Identify which cell holds the provided text, then report its (X, Y) central coordinate. 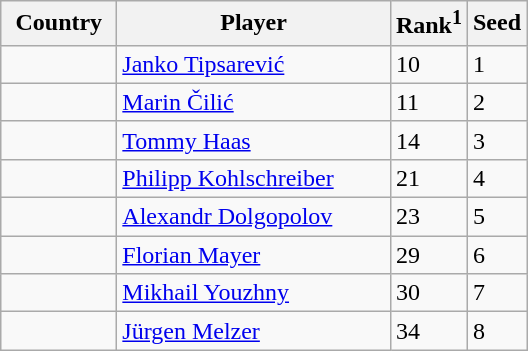
4 (496, 178)
3 (496, 140)
7 (496, 293)
6 (496, 255)
Philipp Kohlschreiber (254, 178)
Seed (496, 24)
Mikhail Youzhny (254, 293)
1 (496, 64)
Tommy Haas (254, 140)
23 (428, 217)
10 (428, 64)
34 (428, 331)
Marin Čilić (254, 102)
Rank1 (428, 24)
Jürgen Melzer (254, 331)
2 (496, 102)
5 (496, 217)
11 (428, 102)
Janko Tipsarević (254, 64)
8 (496, 331)
Alexandr Dolgopolov (254, 217)
14 (428, 140)
Player (254, 24)
21 (428, 178)
29 (428, 255)
30 (428, 293)
Country (59, 24)
Florian Mayer (254, 255)
